Detect which cell encompasses the target text, then output its [X, Y] center coordinate. 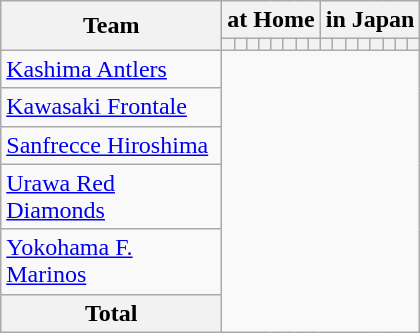
in Japan [370, 20]
Team [112, 26]
Urawa Red Diamonds [112, 196]
Yokohama F. Marinos [112, 262]
Kashima Antlers [112, 69]
Total [112, 313]
Kawasaki Frontale [112, 107]
at Home [271, 20]
Sanfrecce Hiroshima [112, 145]
